Determine the (X, Y) coordinate at the center of the cell enclosing the given text.  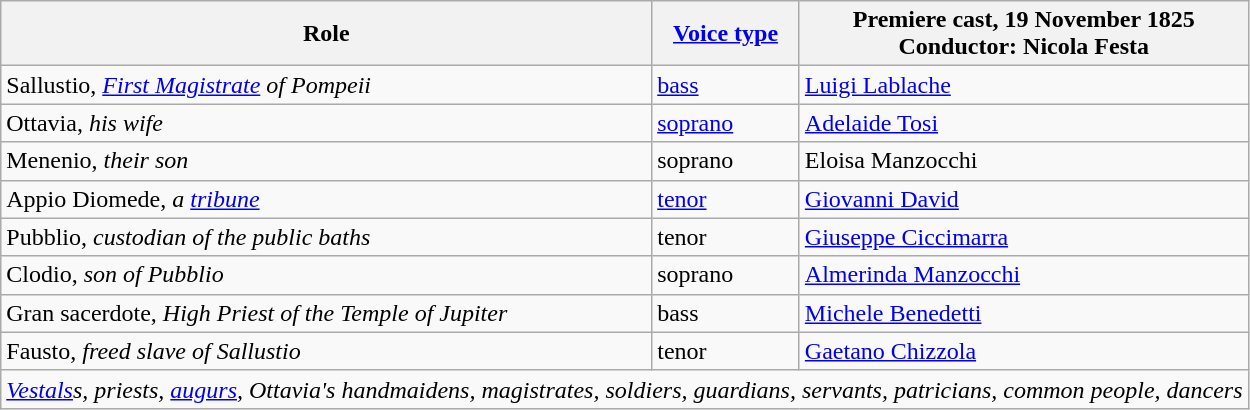
Vestalss, priests, augurs, Ottavia's handmaidens, magistrates, soldiers, guardians, servants, patricians, common people, dancers (624, 389)
Almerinda Manzocchi (1024, 275)
Menenio, their son (326, 161)
Ottavia, his wife (326, 123)
Adelaide Tosi (1024, 123)
Pubblio, custodian of the public baths (326, 237)
Premiere cast, 19 November 1825Conductor: Nicola Festa (1024, 34)
Michele Benedetti (1024, 313)
Clodio, son of Pubblio (326, 275)
Gaetano Chizzola (1024, 351)
Giovanni David (1024, 199)
Luigi Lablache (1024, 85)
Appio Diomede, a tribune (326, 199)
Eloisa Manzocchi (1024, 161)
Gran sacerdote, High Priest of the Temple of Jupiter (326, 313)
Voice type (726, 34)
Fausto, freed slave of Sallustio (326, 351)
Giuseppe Ciccimarra (1024, 237)
Role (326, 34)
Sallustio, First Magistrate of Pompeii (326, 85)
